Detect which cell encompasses the target text, then output its [X, Y] center coordinate. 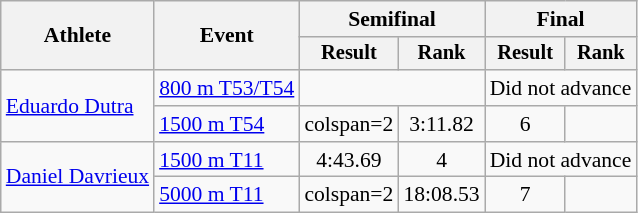
1500 m T11 [226, 160]
6 [526, 124]
5000 m T11 [226, 195]
4:43.69 [348, 160]
3:11.82 [441, 124]
18:08.53 [441, 195]
Semifinal [392, 19]
800 m T53/T54 [226, 88]
Daniel Davrieux [78, 178]
Eduardo Dutra [78, 106]
Final [561, 19]
Event [226, 36]
1500 m T54 [226, 124]
4 [441, 160]
Athlete [78, 36]
7 [526, 195]
